Scan for the cell matching the given text and deliver its (X, Y) coordinate at center. 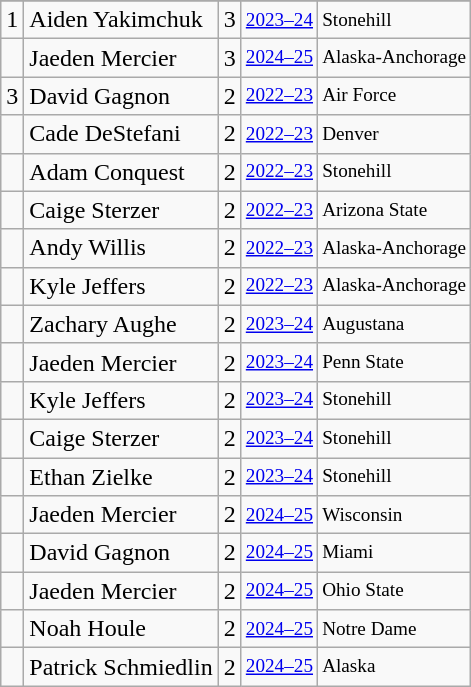
Air Force (394, 96)
Ohio State (394, 591)
Andy Willis (121, 248)
Ethan Zielke (121, 477)
Alaska (394, 667)
Cade DeStefani (121, 134)
Penn State (394, 362)
Aiden Yakimchuk (121, 20)
Wisconsin (394, 515)
Augustana (394, 324)
Arizona State (394, 210)
Notre Dame (394, 629)
1 (12, 20)
Patrick Schmiedlin (121, 667)
Miami (394, 553)
Zachary Aughe (121, 324)
Denver (394, 134)
Adam Conquest (121, 172)
Noah Houle (121, 629)
